Output the [x, y] coordinate of the center of the cell containing the given text.  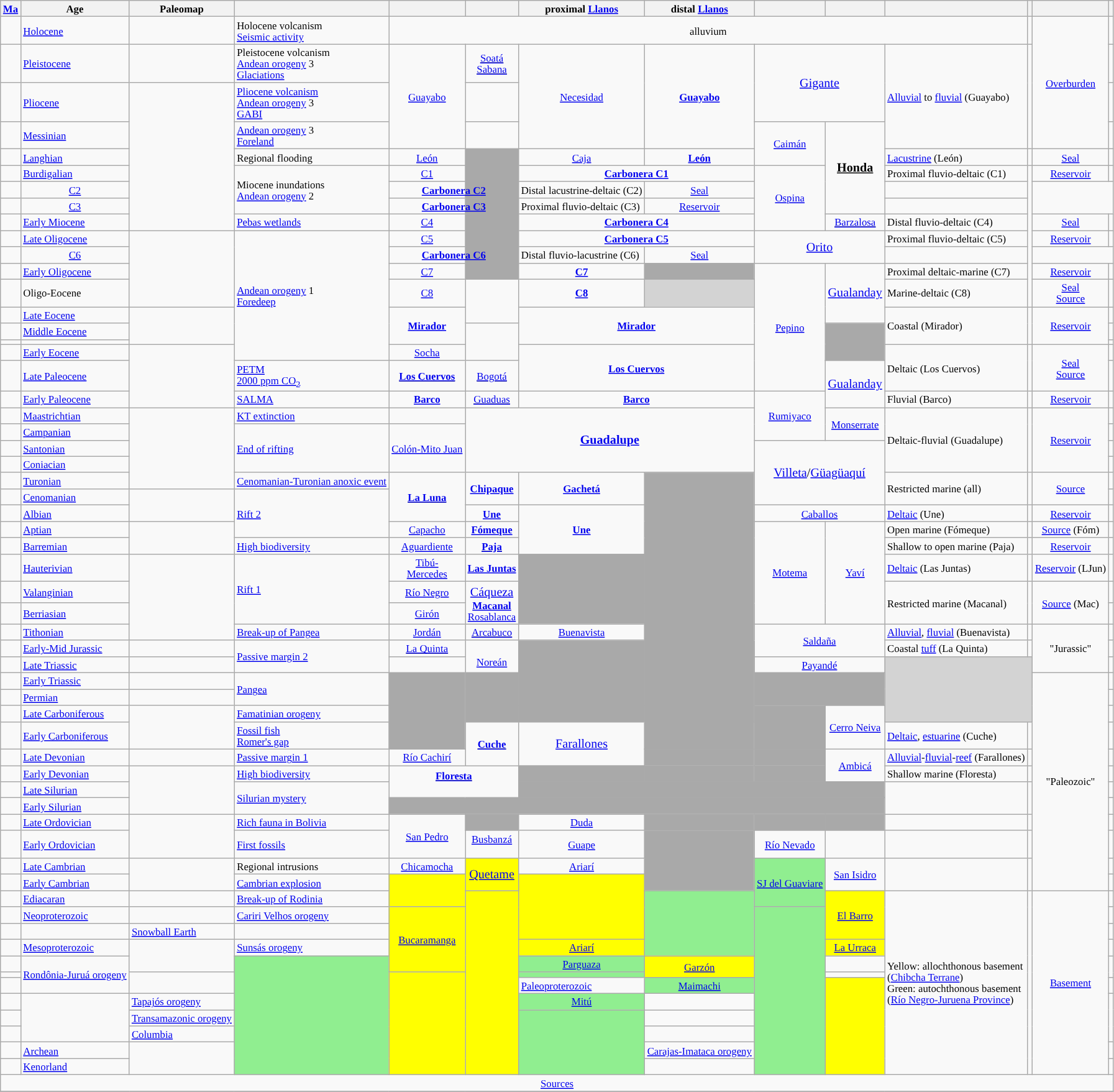
Turonian [75, 481]
Early Cambrian [75, 883]
Early Miocene [75, 223]
Busbanzá [491, 845]
Snowball Earth [181, 932]
Motema [790, 573]
"Jurassic" [1071, 649]
Early Paleocene [75, 400]
Ediacaran [75, 899]
Carbonera C6 [454, 255]
Proximal fluvio-deltaic (C3) [582, 206]
Famatinian orogeny [312, 713]
Proximal fluvio-deltaic (C5) [956, 239]
Villeta/Güagüaquí [820, 472]
Coastal tuff (La Quinta) [956, 648]
Pleistocene volcanismAndean orogeny 3Glaciations [312, 63]
Andean orogeny 3Foreland [312, 135]
Pangea [312, 689]
Aguardiente [427, 546]
Pliocene [75, 103]
Silurian mystery [312, 798]
Deltaic-fluvial (Guadalupe) [956, 440]
Source [1071, 489]
Burdigalian [75, 173]
Alluvial, fluvial (Buenavista) [956, 632]
Carbonera C1 [636, 173]
Lacustrine (León) [956, 157]
Transamazonic orogeny [181, 1018]
SJ del Guaviare [790, 883]
Paja [491, 546]
Middle Eocene [75, 331]
Berriasian [75, 613]
Sources [557, 1083]
Buenavista [582, 632]
Late Oligocene [75, 239]
Gachetá [582, 489]
Restricted marine (Macanal) [956, 603]
Open marine (Fómeque) [956, 530]
Source (Mac) [1071, 603]
Girón [427, 613]
Proximal deltaic-marine (C7) [956, 271]
Early Silurian [75, 806]
Rift 1 [312, 589]
El Barro [855, 915]
Regional flooding [312, 157]
Barremian [75, 546]
Paleoproterozoic [582, 985]
Chipaque [491, 489]
Carbonera C4 [636, 223]
Payandé [820, 664]
Valanginian [75, 592]
Mitú [582, 1002]
Orito [820, 247]
Pepino [790, 327]
Age [75, 9]
Rondônia-Juruá orogeny [75, 975]
Las Juntas [491, 568]
Permian [75, 697]
Miocene inundationsAndean orogeny 2 [312, 190]
Kenorland [75, 1067]
Marine-deltaic (C8) [956, 293]
C4 [427, 223]
Carbonera C5 [636, 239]
Monserrate [855, 424]
Distal fluvio-lacustrine (C6) [582, 255]
Oligo-Eocene [75, 293]
Caimán [790, 144]
Garzón [700, 966]
Necesidad [582, 97]
San Isidro [855, 874]
Basement [1071, 983]
SoatáSabana [491, 63]
Source (Fóm) [1071, 530]
Ambicá [855, 766]
Saldaña [820, 640]
Carbonera C3 [454, 206]
Deltaic (Las Juntas) [956, 568]
Neoproterozoic [75, 915]
C3 [75, 206]
Aptian [75, 530]
Early Ordovician [75, 845]
Early Carboniferous [75, 735]
Guadalupe [609, 440]
Langhian [75, 157]
Deltaic (Los Cuervos) [956, 368]
La Urraca [855, 948]
La Quinta [427, 648]
Yellow: allochthonous basement(Chibcha Terrane)Green: autochthonous basement(Río Negro-Juruena Province) [956, 983]
Reservoir (LJun) [1071, 568]
Carbonera C2 [454, 190]
Caballos [820, 513]
SALMA [312, 400]
Alluvial-fluvial-reef (Farallones) [956, 758]
Break-up of Pangea [312, 632]
Shallow to open marine (Paja) [956, 546]
Fómeque [491, 530]
Late Ordovician [75, 822]
Mesoproterozoic [75, 948]
Late Triassic [75, 664]
Proximal fluvio-deltaic (C1) [956, 173]
Late Silurian [75, 790]
Deltaic (Une) [956, 513]
Distal fluvio-deltaic (C4) [956, 223]
Farallones [582, 743]
Tibú-Mercedes [427, 568]
Carajas-Imataca orogeny [700, 1050]
Distal lacustrine-deltaic (C2) [582, 190]
Late Eocene [75, 315]
Honda [855, 168]
Rich fauna in Bolivia [312, 822]
Early Triassic [75, 681]
Cambrian explosion [312, 883]
Albian [75, 513]
Noreán [491, 656]
proximal Llanos [582, 9]
Fluvial (Barco) [956, 400]
Campanian [75, 432]
Overburden [1071, 83]
Pleistocene [75, 63]
Fossil fishRomer's gap [312, 735]
Late Paleocene [75, 377]
Cenomanian [75, 497]
Rumiyaco [790, 416]
Cariri Velhos orogeny [312, 915]
Late Cambrian [75, 866]
Columbia [181, 1034]
Bucaramanga [427, 940]
Tithonian [75, 632]
Regional intrusions [312, 866]
Río Nevado [790, 845]
Santonian [75, 448]
Barzalosa [855, 223]
Late Carboniferous [75, 713]
Arcabuco [491, 632]
San Pedro [427, 836]
Yaví [855, 573]
Archean [75, 1050]
Maastrichtian [75, 416]
Andean orogeny 1Foredeep [312, 296]
Río Cachirí [427, 758]
distal Llanos [700, 9]
Jordán [427, 632]
Caja [582, 157]
Early Devonian [75, 774]
Alluvial to fluvial (Guayabo) [956, 97]
Cuche [491, 743]
Ospina [790, 198]
Bogotá [491, 377]
Duda [582, 822]
Early-Mid Jurassic [75, 648]
Paleomap [181, 9]
"Paleozoic" [1071, 782]
CáquezaMacanalRosablanca [491, 603]
Parguaza [582, 964]
Capacho [427, 530]
Ma [11, 9]
End of rifting [312, 449]
Shallow marine (Floresta) [956, 774]
Sunsás orogeny [312, 948]
Passive margin 2 [312, 656]
Guaduas [491, 400]
Colón-Mito Juan [427, 449]
Messinian [75, 135]
KT extinction [312, 416]
Chicamocha [427, 866]
Early Eocene [75, 352]
Coastal (Mirador) [956, 326]
Socha [427, 352]
Pebas wetlands [312, 223]
Pliocene volcanismAndean orogeny 3GABI [312, 103]
C1 [427, 173]
Hauterivian [75, 568]
Maimachi [700, 985]
Restricted marine (all) [956, 489]
Deltaic, estuarine (Cuche) [956, 735]
Late Devonian [75, 758]
Río Negro [427, 592]
Cenomanian-Turonian anoxic event [312, 481]
Holocene volcanismSeismic activity [312, 30]
Gigante [820, 83]
alluvium [708, 30]
PETM2000 ppm CO2 [312, 377]
Passive margin 1 [312, 758]
First fossils [312, 845]
Quetame [491, 874]
C6 [75, 255]
C5 [427, 239]
Rift 2 [312, 513]
Cerro Neiva [855, 727]
Break-up of Rodinia [312, 899]
Tapajós orogeny [181, 1002]
Floresta [454, 782]
Coniacian [75, 464]
C2 [75, 190]
Guape [582, 845]
Early Oligocene [75, 271]
La Luna [427, 497]
Holocene [75, 30]
